Search for the cell housing the specified text and yield its [X, Y] center coordinate. 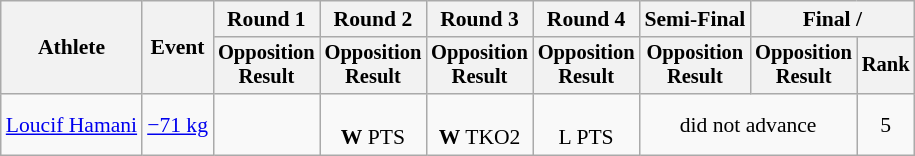
Semi-Final [694, 19]
5 [886, 124]
W TKO2 [480, 124]
Round 4 [586, 19]
W PTS [374, 124]
Rank [886, 66]
−71 kg [178, 124]
did not advance [748, 124]
Final / [832, 19]
Round 2 [374, 19]
Athlete [72, 48]
Event [178, 48]
L PTS [586, 124]
Round 3 [480, 19]
Loucif Hamani [72, 124]
Round 1 [266, 19]
